Provide the [X, Y] coordinate of the cell's center where the given text is located.  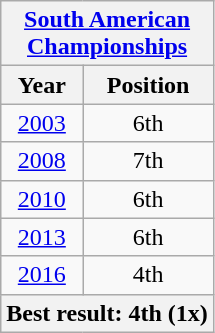
4th [148, 275]
2016 [42, 275]
Year [42, 85]
7th [148, 161]
Best result: 4th (1x) [108, 313]
Position [148, 85]
2013 [42, 237]
2010 [42, 199]
South AmericanChampionships [108, 34]
2003 [42, 123]
2008 [42, 161]
